Detect which cell encompasses the target text, then output its [X, Y] center coordinate. 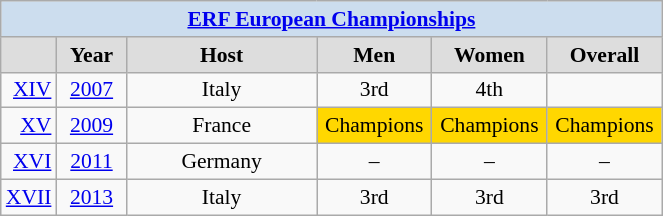
4th [490, 90]
ERF European Championships [332, 19]
2007 [91, 90]
2013 [91, 197]
Men [374, 55]
Germany [222, 162]
Women [490, 55]
XVII [29, 197]
2011 [91, 162]
Overall [604, 55]
Host [222, 55]
XIV [29, 90]
XVI [29, 162]
Year [91, 55]
2009 [91, 126]
France [222, 126]
XV [29, 126]
